Return the [X, Y] coordinate for the center point of the cell that contains the specified text.  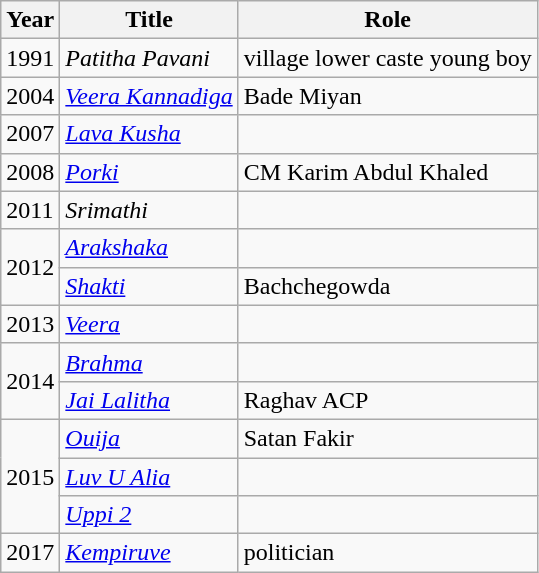
Porki [149, 172]
2013 [30, 324]
2007 [30, 134]
2015 [30, 476]
2008 [30, 172]
2014 [30, 381]
Role [388, 20]
Brahma [149, 362]
village lower caste young boy [388, 58]
1991 [30, 58]
Veera Kannadiga [149, 96]
Title [149, 20]
Patitha Pavani [149, 58]
Shakti [149, 286]
Uppi 2 [149, 515]
Veera [149, 324]
Luv U Alia [149, 477]
Satan Fakir [388, 438]
CM Karim Abdul Khaled [388, 172]
Srimathi [149, 210]
Year [30, 20]
Ouija [149, 438]
Bachchegowda [388, 286]
2017 [30, 553]
2004 [30, 96]
2012 [30, 267]
Jai Lalitha [149, 400]
Arakshaka [149, 248]
politician [388, 553]
Lava Kusha [149, 134]
Bade Miyan [388, 96]
Kempiruve [149, 553]
Raghav ACP [388, 400]
2011 [30, 210]
